Locate the cell with the specified text and output its [X, Y] center coordinate. 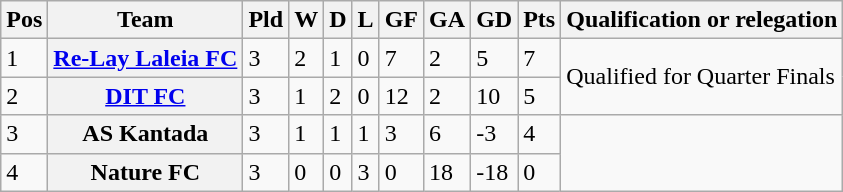
18 [448, 172]
DIT FC [146, 96]
Qualification or relegation [702, 20]
GF [401, 20]
Re-Lay Laleia FC [146, 58]
10 [494, 96]
6 [448, 134]
Qualified for Quarter Finals [702, 77]
Nature FC [146, 172]
-3 [494, 134]
Pld [266, 20]
12 [401, 96]
Pts [540, 20]
L [366, 20]
D [338, 20]
Pos [24, 20]
GD [494, 20]
GA [448, 20]
Team [146, 20]
W [306, 20]
-18 [494, 172]
AS Kantada [146, 134]
